Locate the cell with the specified text and output its [X, Y] center coordinate. 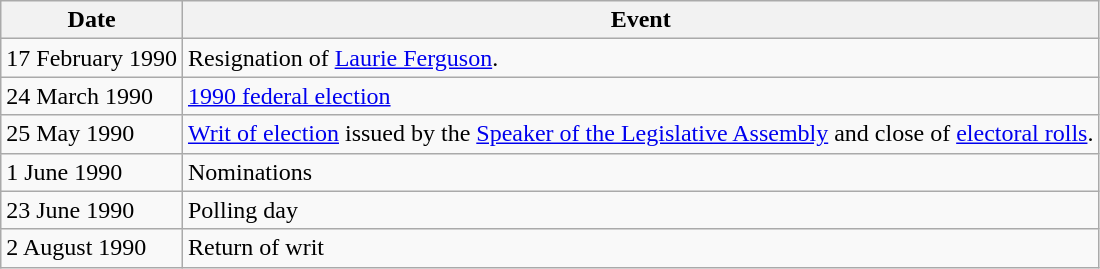
23 June 1990 [92, 210]
Date [92, 20]
Event [640, 20]
Writ of election issued by the Speaker of the Legislative Assembly and close of electoral rolls. [640, 134]
1990 federal election [640, 96]
24 March 1990 [92, 96]
2 August 1990 [92, 248]
Return of writ [640, 248]
25 May 1990 [92, 134]
17 February 1990 [92, 58]
Polling day [640, 210]
Nominations [640, 172]
1 June 1990 [92, 172]
Resignation of Laurie Ferguson. [640, 58]
